Capture the cell that displays the provided text and extract its [X, Y] central coordinate. 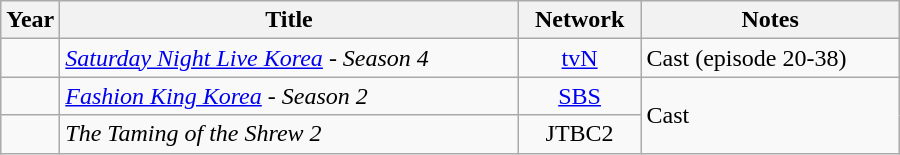
Notes [770, 20]
Cast [770, 115]
tvN [580, 58]
JTBC2 [580, 134]
Cast (episode 20-38) [770, 58]
Year [30, 20]
Title [289, 20]
Network [580, 20]
Fashion King Korea - Season 2 [289, 96]
SBS [580, 96]
Saturday Night Live Korea - Season 4 [289, 58]
The Taming of the Shrew 2 [289, 134]
